Provide the [x, y] coordinate of the cell's center where the given text is located.  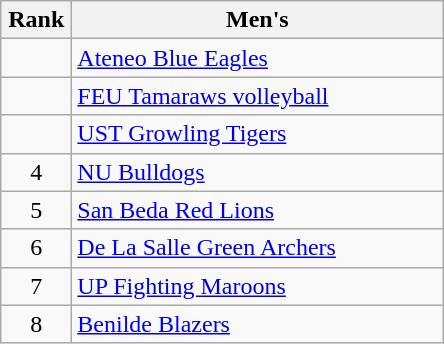
San Beda Red Lions [258, 210]
Ateneo Blue Eagles [258, 58]
Benilde Blazers [258, 324]
De La Salle Green Archers [258, 248]
8 [36, 324]
7 [36, 286]
UST Growling Tigers [258, 134]
Men's [258, 20]
UP Fighting Maroons [258, 286]
6 [36, 248]
4 [36, 172]
Rank [36, 20]
FEU Tamaraws volleyball [258, 96]
5 [36, 210]
NU Bulldogs [258, 172]
